Output the [x, y] coordinate of the center of the cell containing the given text.  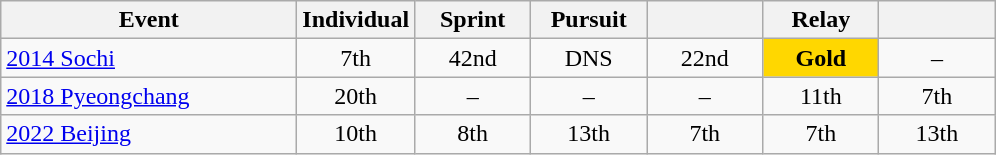
10th [356, 134]
Event [149, 20]
Individual [356, 20]
2014 Sochi [149, 58]
2022 Beijing [149, 134]
22nd [705, 58]
DNS [589, 58]
42nd [473, 58]
8th [473, 134]
20th [356, 96]
Sprint [473, 20]
Gold [821, 58]
2018 Pyeongchang [149, 96]
Pursuit [589, 20]
Relay [821, 20]
11th [821, 96]
